From the cell containing the given text, extract its center point as (x, y) coordinate. 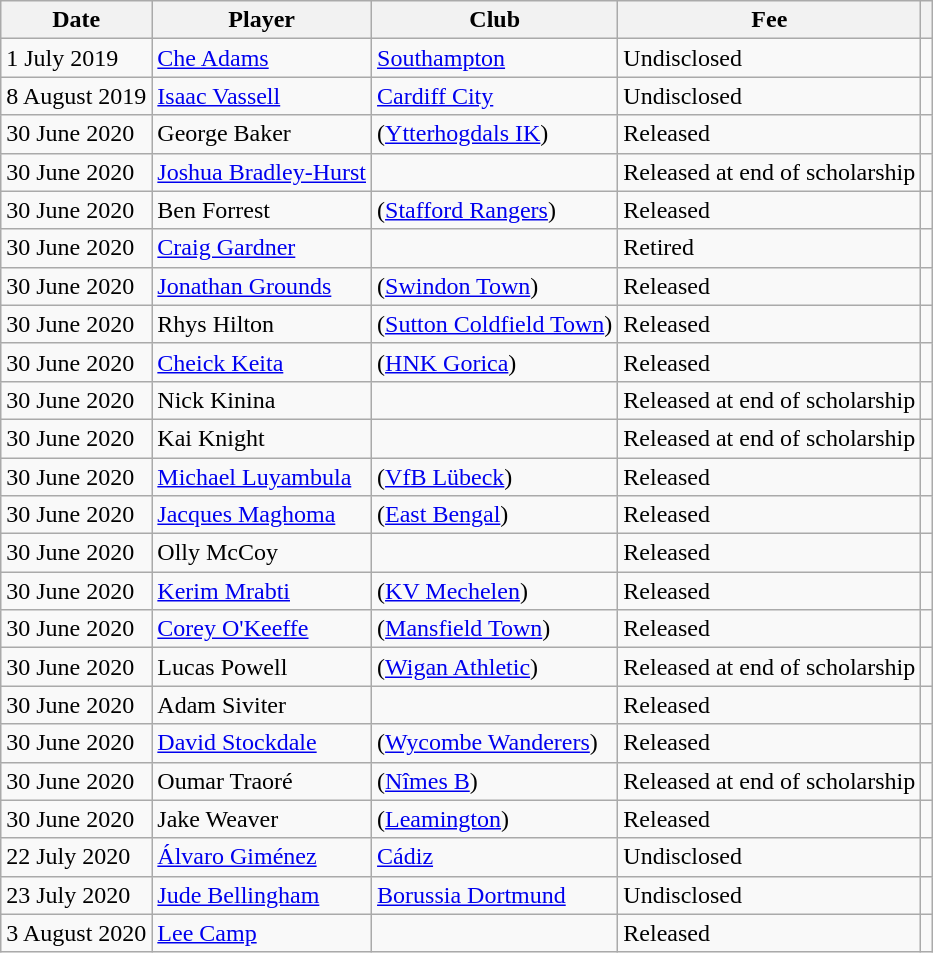
Kerim Mrabti (262, 591)
Player (262, 20)
Joshua Bradley-Hurst (262, 172)
(Swindon Town) (495, 286)
3 August 2020 (76, 933)
Ben Forrest (262, 210)
Olly McCoy (262, 553)
George Baker (262, 134)
Cardiff City (495, 96)
Adam Siviter (262, 705)
Oumar Traoré (262, 781)
Corey O'Keeffe (262, 629)
Jacques Maghoma (262, 515)
(KV Mechelen) (495, 591)
(East Bengal) (495, 515)
1 July 2019 (76, 58)
(Stafford Rangers) (495, 210)
(Mansfield Town) (495, 629)
(Sutton Coldfield Town) (495, 324)
Jonathan Grounds (262, 286)
Kai Knight (262, 438)
23 July 2020 (76, 895)
(Wigan Athletic) (495, 667)
Craig Gardner (262, 248)
Club (495, 20)
8 August 2019 (76, 96)
Michael Luyambula (262, 477)
Fee (770, 20)
(Nîmes B) (495, 781)
Southampton (495, 58)
Che Adams (262, 58)
Lucas Powell (262, 667)
Date (76, 20)
Borussia Dortmund (495, 895)
Rhys Hilton (262, 324)
Isaac Vassell (262, 96)
(HNK Gorica) (495, 362)
Álvaro Giménez (262, 857)
22 July 2020 (76, 857)
Lee Camp (262, 933)
Jake Weaver (262, 819)
(VfB Lübeck) (495, 477)
(Ytterhogdals IK) (495, 134)
Jude Bellingham (262, 895)
(Wycombe Wanderers) (495, 743)
Nick Kinina (262, 400)
Cádiz (495, 857)
Retired (770, 248)
Cheick Keita (262, 362)
David Stockdale (262, 743)
(Leamington) (495, 819)
